Provide the [x, y] coordinate of the cell's center where the given text is located.  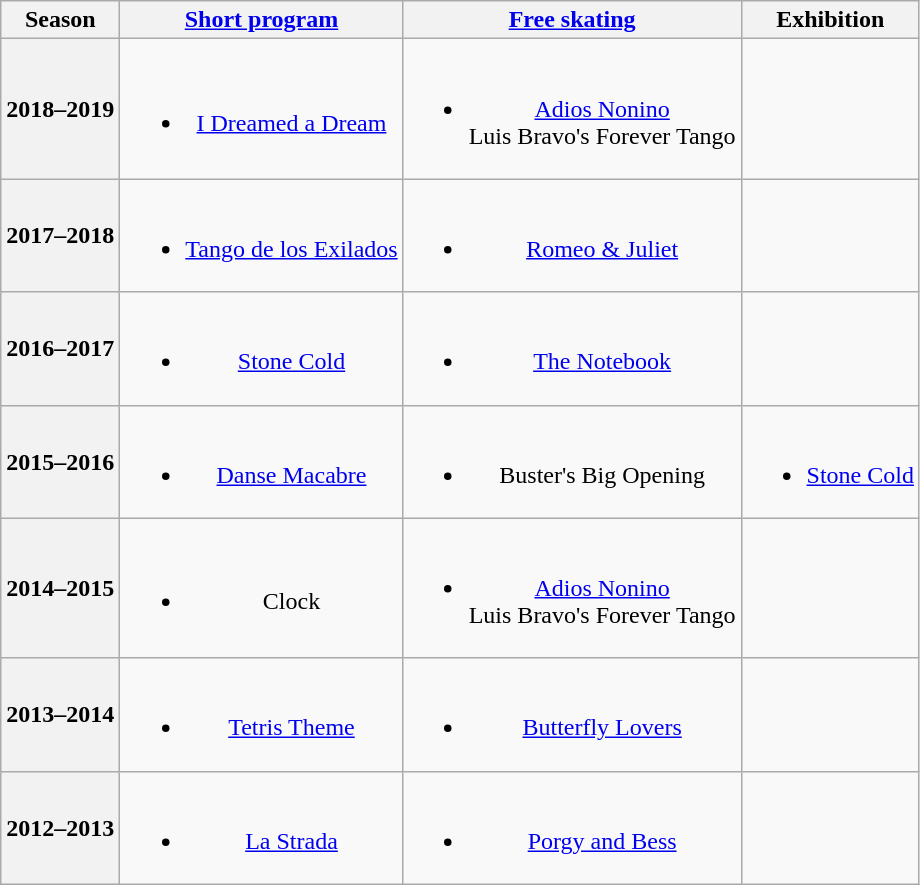
Tango de los Exilados [262, 236]
2016–2017 [60, 348]
Season [60, 20]
2018–2019 [60, 109]
Short program [262, 20]
Buster's Big Opening [572, 462]
2012–2013 [60, 828]
I Dreamed a Dream [262, 109]
Exhibition [830, 20]
La Strada [262, 828]
2017–2018 [60, 236]
Butterfly Lovers [572, 714]
Porgy and Bess [572, 828]
2015–2016 [60, 462]
Free skating [572, 20]
Tetris Theme [262, 714]
The Notebook [572, 348]
2013–2014 [60, 714]
Romeo & Juliet [572, 236]
Danse Macabre [262, 462]
Clock [262, 588]
2014–2015 [60, 588]
